For the text-containing cell, return its midpoint in (x, y) coordinate format. 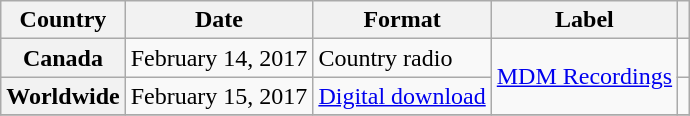
February 14, 2017 (219, 58)
Country radio (402, 58)
Label (584, 20)
February 15, 2017 (219, 96)
Country (63, 20)
Date (219, 20)
Format (402, 20)
Worldwide (63, 96)
Canada (63, 58)
Digital download (402, 96)
MDM Recordings (584, 77)
